Return the (X, Y) coordinate for the center point of the cell that contains the specified text.  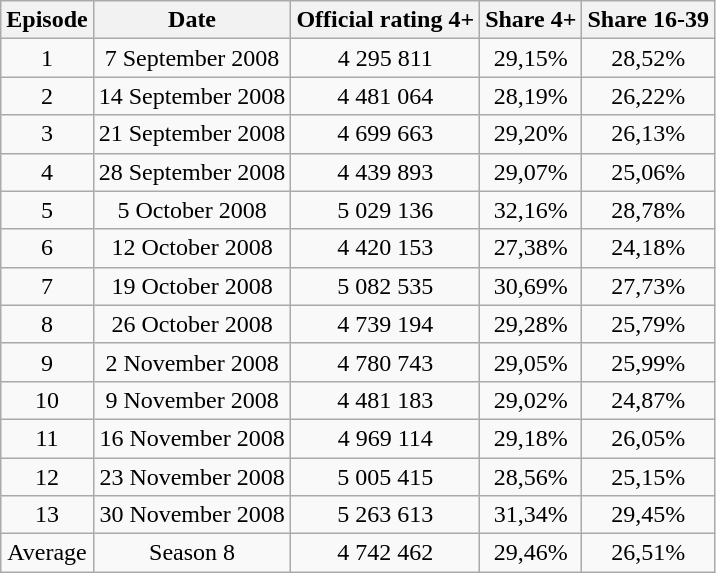
29,28% (531, 324)
2 November 2008 (192, 362)
Share 16-39 (648, 20)
4 699 663 (386, 134)
29,05% (531, 362)
8 (47, 324)
2 (47, 96)
29,15% (531, 58)
Date (192, 20)
4 420 153 (386, 248)
28,19% (531, 96)
26,13% (648, 134)
21 September 2008 (192, 134)
25,99% (648, 362)
Season 8 (192, 553)
7 September 2008 (192, 58)
5 263 613 (386, 515)
4 481 183 (386, 400)
5 (47, 210)
4 481 064 (386, 96)
Share 4+ (531, 20)
4 439 893 (386, 172)
5 029 136 (386, 210)
25,15% (648, 477)
26,22% (648, 96)
24,87% (648, 400)
12 (47, 477)
14 September 2008 (192, 96)
25,06% (648, 172)
Average (47, 553)
28 September 2008 (192, 172)
26 October 2008 (192, 324)
4 (47, 172)
29,02% (531, 400)
29,46% (531, 553)
9 November 2008 (192, 400)
29,07% (531, 172)
12 October 2008 (192, 248)
25,79% (648, 324)
30,69% (531, 286)
3 (47, 134)
27,73% (648, 286)
28,78% (648, 210)
7 (47, 286)
1 (47, 58)
30 November 2008 (192, 515)
Episode (47, 20)
23 November 2008 (192, 477)
24,18% (648, 248)
5 082 535 (386, 286)
5 005 415 (386, 477)
4 969 114 (386, 438)
6 (47, 248)
4 739 194 (386, 324)
19 October 2008 (192, 286)
16 November 2008 (192, 438)
Official rating 4+ (386, 20)
4 295 811 (386, 58)
4 780 743 (386, 362)
32,16% (531, 210)
26,05% (648, 438)
29,45% (648, 515)
5 October 2008 (192, 210)
26,51% (648, 553)
29,18% (531, 438)
13 (47, 515)
11 (47, 438)
9 (47, 362)
27,38% (531, 248)
28,52% (648, 58)
28,56% (531, 477)
31,34% (531, 515)
10 (47, 400)
29,20% (531, 134)
4 742 462 (386, 553)
